Provide the (x, y) coordinate of the cell's center where the given text is located.  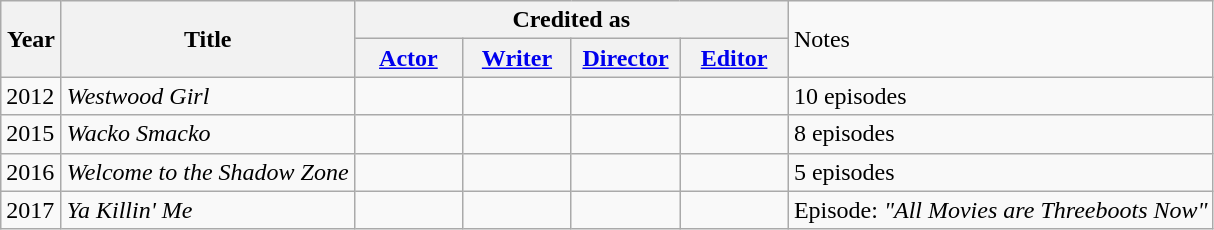
Welcome to the Shadow Zone (208, 172)
10 episodes (1000, 96)
Title (208, 39)
2017 (32, 210)
5 episodes (1000, 172)
Ya Killin' Me (208, 210)
2016 (32, 172)
Actor (408, 58)
Episode: "All Movies are Threeboots Now" (1000, 210)
Notes (1000, 39)
Credited as (571, 20)
Editor (734, 58)
2015 (32, 134)
Director (626, 58)
Wacko Smacko (208, 134)
Year (32, 39)
Writer (518, 58)
8 episodes (1000, 134)
2012 (32, 96)
Westwood Girl (208, 96)
